Return the [X, Y] coordinate for the center point of the cell that contains the specified text.  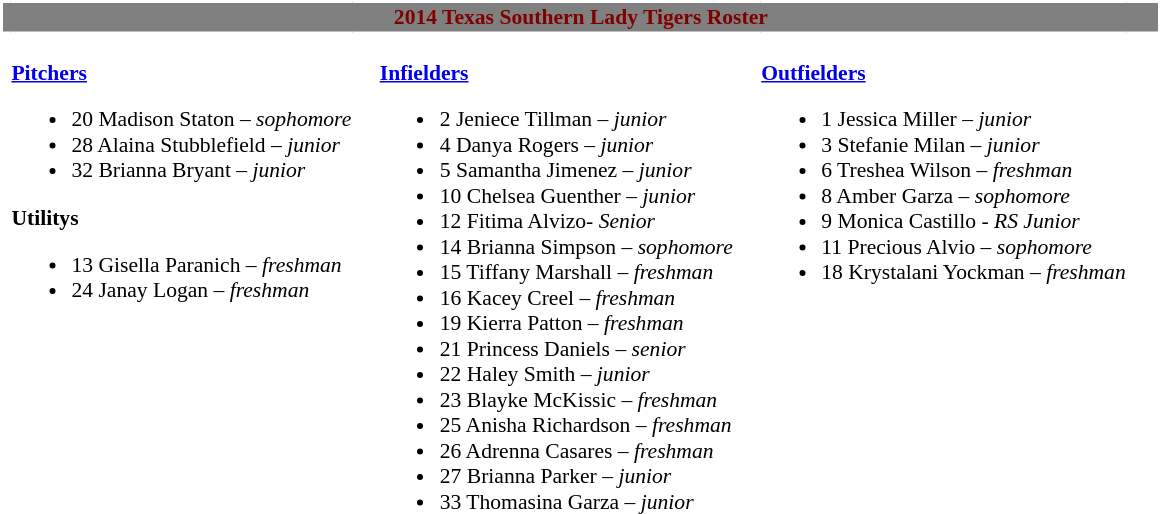
2014 Texas Southern Lady Tigers Roster [582, 18]
